Pinpoint the cell where the given text exists, returning its (x, y) midpoint coordinate. 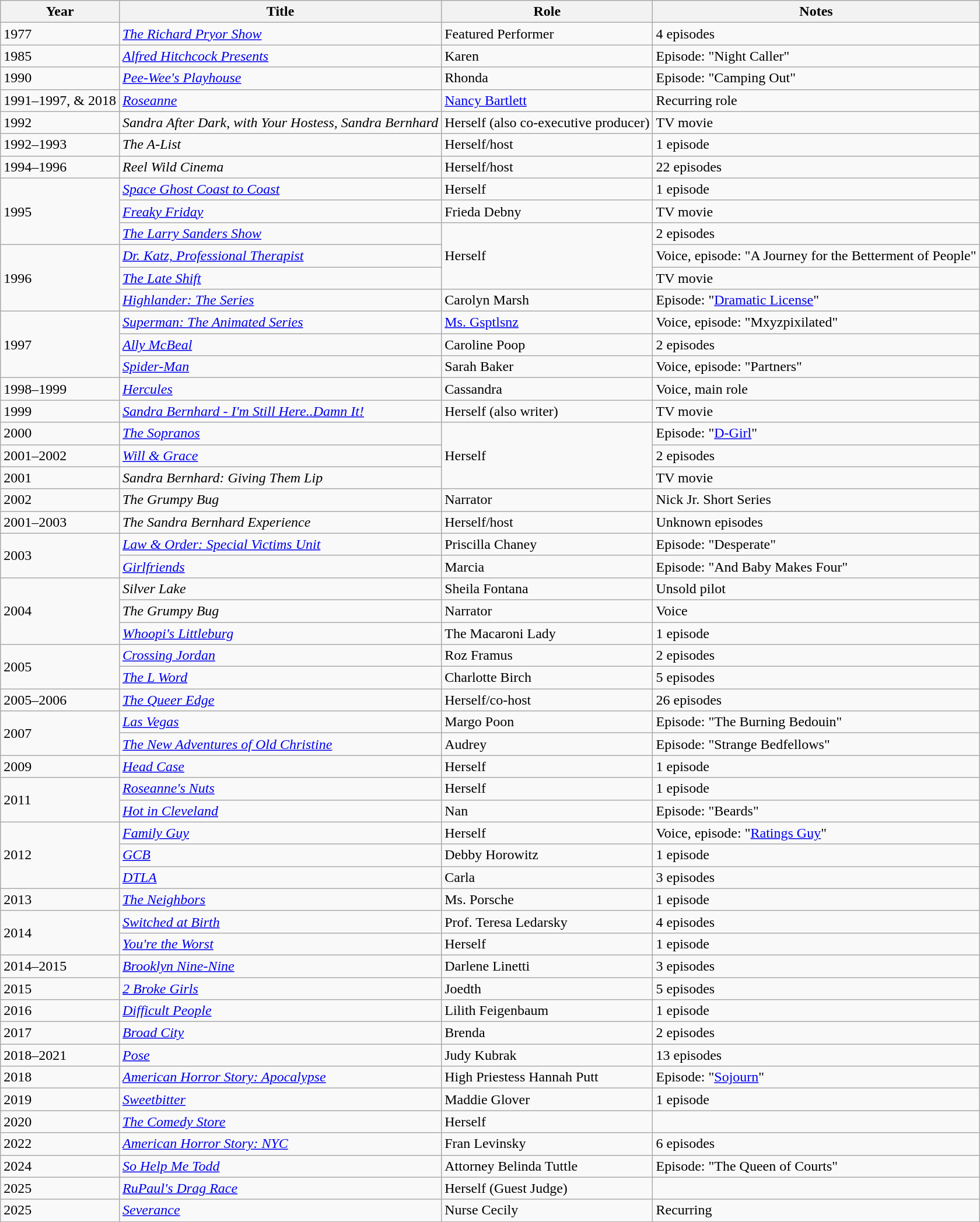
Highlander: The Series (280, 300)
The Queer Edge (280, 700)
Joedth (547, 989)
2007 (60, 733)
Voice, episode: "Mxyzpixilated" (816, 323)
Unsold pilot (816, 589)
Role (547, 12)
Marcia (547, 566)
Prof. Teresa Ledarsky (547, 922)
Year (60, 12)
Episode: "Dramatic License" (816, 300)
The Macaroni Lady (547, 633)
Roz Framus (547, 656)
2019 (60, 1100)
Family Guy (280, 833)
2005–2006 (60, 700)
1985 (60, 56)
2005 (60, 667)
Nan (547, 811)
Severance (280, 1210)
Darlene Linetti (547, 966)
1998–1999 (60, 389)
1995 (60, 211)
Pose (280, 1055)
Spider-Man (280, 367)
Sheila Fontana (547, 589)
1992 (60, 122)
Nancy Bartlett (547, 100)
2009 (60, 766)
So Help Me Todd (280, 1166)
Rhonda (547, 78)
2012 (60, 855)
2014–2015 (60, 966)
Sarah Baker (547, 367)
2 Broke Girls (280, 989)
2003 (60, 555)
The L Word (280, 678)
Priscilla Chaney (547, 544)
2018–2021 (60, 1055)
2024 (60, 1166)
Voice (816, 611)
Hercules (280, 389)
Crossing Jordan (280, 656)
Superman: The Animated Series (280, 323)
High Priestess Hannah Putt (547, 1077)
The Comedy Store (280, 1122)
Maddie Glover (547, 1100)
1999 (60, 411)
2017 (60, 1033)
Attorney Belinda Tuttle (547, 1166)
DTLA (280, 877)
2015 (60, 989)
Episode: "And Baby Makes Four" (816, 566)
2013 (60, 899)
Voice, episode: "Ratings Guy" (816, 833)
Episode: "The Burning Bedouin" (816, 722)
Voice, episode: "Partners" (816, 367)
Sandra Bernhard: Giving Them Lip (280, 478)
Unknown episodes (816, 522)
Ms. Gsptlsnz (547, 323)
Frieda Debny (547, 211)
1991–1997, & 2018 (60, 100)
Nick Jr. Short Series (816, 500)
2018 (60, 1077)
Herself/co-host (547, 700)
Featured Performer (547, 34)
Audrey (547, 744)
6 episodes (816, 1144)
Girlfriends (280, 566)
Silver Lake (280, 589)
Cassandra (547, 389)
Carla (547, 877)
Herself (also co-executive producer) (547, 122)
Carolyn Marsh (547, 300)
Sandra Bernhard - I'm Still Here..Damn It! (280, 411)
Herself (also writer) (547, 411)
Margo Poon (547, 722)
2004 (60, 611)
Herself (Guest Judge) (547, 1188)
GCB (280, 855)
Brooklyn Nine-Nine (280, 966)
Karen (547, 56)
Space Ghost Coast to Coast (280, 189)
Episode: "Beards" (816, 811)
Caroline Poop (547, 345)
Charlotte Birch (547, 678)
Voice, episode: "A Journey for the Betterment of People" (816, 255)
You're the Worst (280, 944)
Roseanne (280, 100)
RuPaul's Drag Race (280, 1188)
Episode: "Camping Out" (816, 78)
Will & Grace (280, 456)
1992–1993 (60, 145)
Las Vegas (280, 722)
2011 (60, 800)
Ms. Porsche (547, 899)
Judy Kubrak (547, 1055)
Alfred Hitchcock Presents (280, 56)
Reel Wild Cinema (280, 167)
Recurring role (816, 100)
Title (280, 12)
Episode: "D-Girl" (816, 433)
The A-List (280, 145)
Lilith Feigenbaum (547, 1011)
Recurring (816, 1210)
Difficult People (280, 1011)
The Sandra Bernhard Experience (280, 522)
The Neighbors (280, 899)
Broad City (280, 1033)
Fran Levinsky (547, 1144)
Episode: "Strange Bedfellows" (816, 744)
The Larry Sanders Show (280, 233)
Freaky Friday (280, 211)
Switched at Birth (280, 922)
Nurse Cecily (547, 1210)
1994–1996 (60, 167)
Notes (816, 12)
Ally McBeal (280, 345)
American Horror Story: NYC (280, 1144)
2000 (60, 433)
Episode: "The Queen of Courts" (816, 1166)
Roseanne's Nuts (280, 789)
2001 (60, 478)
Sandra After Dark, with Your Hostess, Sandra Bernhard (280, 122)
1990 (60, 78)
Brenda (547, 1033)
13 episodes (816, 1055)
2022 (60, 1144)
22 episodes (816, 167)
2014 (60, 933)
2001–2003 (60, 522)
The Richard Pryor Show (280, 34)
Episode: "Night Caller" (816, 56)
The New Adventures of Old Christine (280, 744)
1996 (60, 278)
Debby Horowitz (547, 855)
Hot in Cleveland (280, 811)
2001–2002 (60, 456)
Head Case (280, 766)
1977 (60, 34)
2020 (60, 1122)
Whoopi's Littleburg (280, 633)
Law & Order: Special Victims Unit (280, 544)
The Late Shift (280, 278)
Episode: "Sojourn" (816, 1077)
Sweetbitter (280, 1100)
Episode: "Desperate" (816, 544)
Voice, main role (816, 389)
Pee-Wee's Playhouse (280, 78)
26 episodes (816, 700)
American Horror Story: Apocalypse (280, 1077)
Dr. Katz, Professional Therapist (280, 255)
2002 (60, 500)
2016 (60, 1011)
The Sopranos (280, 433)
1997 (60, 345)
